For the text-containing cell, return its midpoint in [x, y] coordinate format. 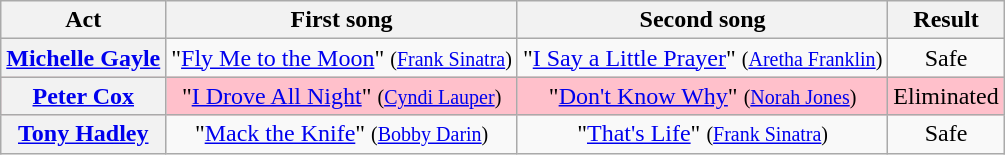
"Don't Know Why" (Norah Jones) [702, 96]
"That's Life" (Frank Sinatra) [702, 134]
Act [84, 20]
"I Say a Little Prayer" (Aretha Franklin) [702, 58]
Peter Cox [84, 96]
"Mack the Knife" (Bobby Darin) [342, 134]
"I Drove All Night" (Cyndi Lauper) [342, 96]
Second song [702, 20]
Tony Hadley [84, 134]
Eliminated [946, 96]
"Fly Me to the Moon" (Frank Sinatra) [342, 58]
Result [946, 20]
Michelle Gayle [84, 58]
First song [342, 20]
